Output the (X, Y) coordinate of the center of the cell containing the given text.  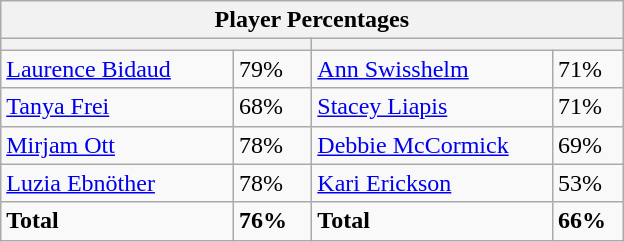
76% (273, 221)
Kari Erickson (432, 183)
Tanya Frei (118, 107)
68% (273, 107)
Ann Swisshelm (432, 69)
Player Percentages (312, 20)
69% (588, 145)
66% (588, 221)
79% (273, 69)
Stacey Liapis (432, 107)
Debbie McCormick (432, 145)
Mirjam Ott (118, 145)
53% (588, 183)
Luzia Ebnöther (118, 183)
Laurence Bidaud (118, 69)
